Identify which cell holds the provided text, then report its [X, Y] central coordinate. 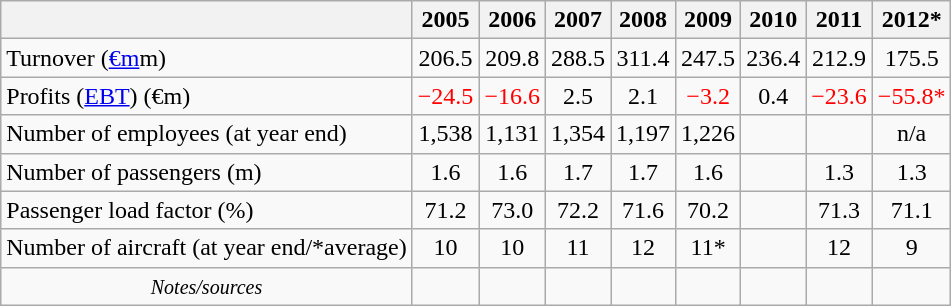
71.1 [912, 210]
71.6 [644, 210]
2007 [578, 20]
175.5 [912, 58]
212.9 [840, 58]
73.0 [512, 210]
288.5 [578, 58]
2012* [912, 20]
71.2 [446, 210]
Passenger load factor (%) [206, 210]
−24.5 [446, 96]
−3.2 [708, 96]
Profits (EBT) (€m) [206, 96]
71.3 [840, 210]
2006 [512, 20]
311.4 [644, 58]
11 [578, 248]
−16.6 [512, 96]
1,354 [578, 134]
Notes/sources [206, 286]
2011 [840, 20]
0.4 [774, 96]
1,197 [644, 134]
9 [912, 248]
2.1 [644, 96]
2010 [774, 20]
2.5 [578, 96]
Number of passengers (m) [206, 172]
1,538 [446, 134]
206.5 [446, 58]
n/a [912, 134]
247.5 [708, 58]
−23.6 [840, 96]
209.8 [512, 58]
−55.8* [912, 96]
2008 [644, 20]
236.4 [774, 58]
72.2 [578, 210]
11* [708, 248]
2005 [446, 20]
Number of aircraft (at year end/*average) [206, 248]
Turnover (€mm) [206, 58]
2009 [708, 20]
1,131 [512, 134]
70.2 [708, 210]
Number of employees (at year end) [206, 134]
1,226 [708, 134]
